Determine the [X, Y] coordinate at the center of the cell enclosing the given text.  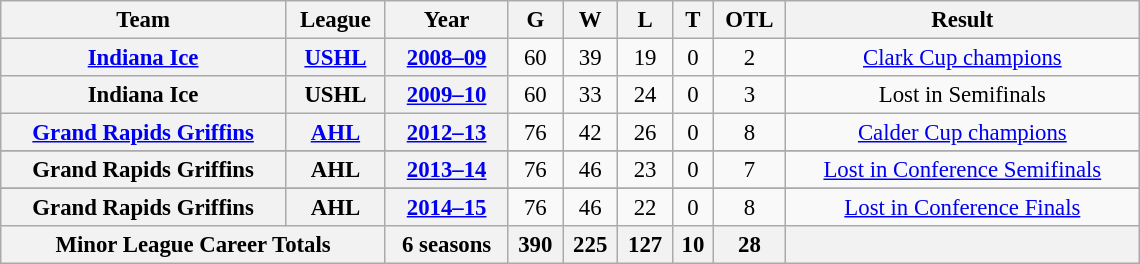
OTL [749, 20]
39 [590, 58]
Clark Cup champions [962, 58]
L [646, 20]
2013–14 [446, 170]
3 [749, 95]
2009–10 [446, 95]
2008–09 [446, 58]
League [335, 20]
127 [646, 245]
10 [694, 245]
W [590, 20]
2 [749, 58]
33 [590, 95]
Result [962, 20]
19 [646, 58]
7 [749, 170]
225 [590, 245]
G [536, 20]
24 [646, 95]
23 [646, 170]
42 [590, 133]
Lost in Semifinals [962, 95]
Lost in Conference Semifinals [962, 170]
22 [646, 208]
Minor League Career Totals [194, 245]
28 [749, 245]
Lost in Conference Finals [962, 208]
Calder Cup champions [962, 133]
390 [536, 245]
T [694, 20]
2012–13 [446, 133]
Year [446, 20]
Team [144, 20]
26 [646, 133]
2014–15 [446, 208]
6 seasons [446, 245]
